Search for the cell housing the specified text and yield its [x, y] center coordinate. 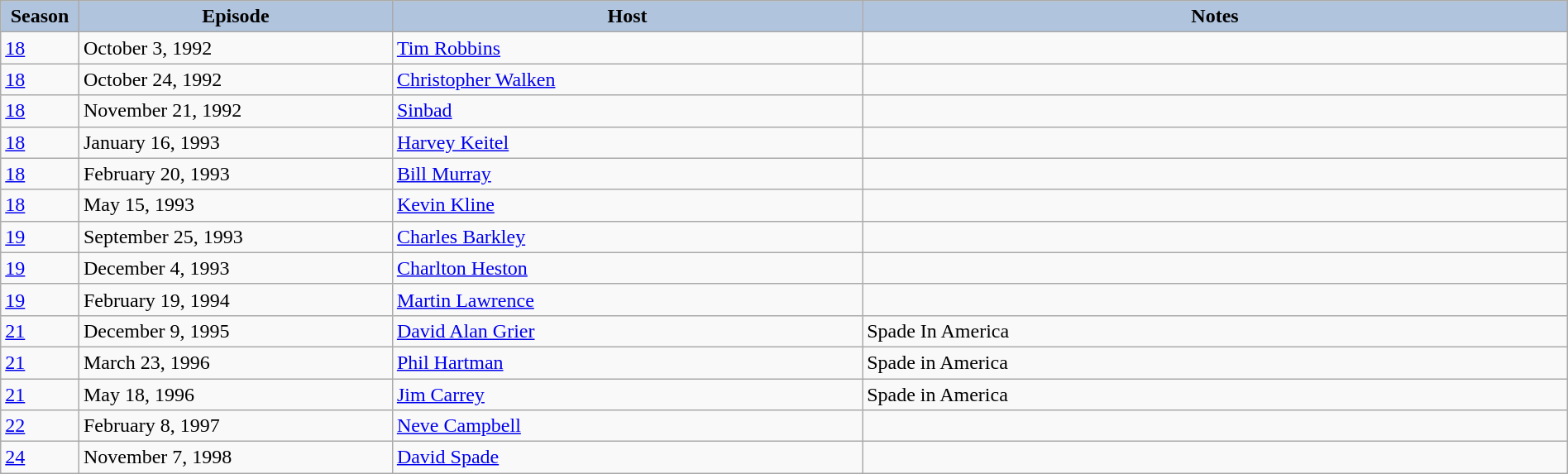
Tim Robbins [627, 48]
October 3, 1992 [235, 48]
Episode [235, 17]
Christopher Walken [627, 79]
February 20, 1993 [235, 174]
December 9, 1995 [235, 331]
Notes [1216, 17]
November 21, 1992 [235, 111]
February 19, 1994 [235, 299]
November 7, 1998 [235, 457]
October 24, 1992 [235, 79]
Sinbad [627, 111]
Kevin Kline [627, 205]
Season [40, 17]
December 4, 1993 [235, 268]
Phil Hartman [627, 362]
24 [40, 457]
Host [627, 17]
March 23, 1996 [235, 362]
February 8, 1997 [235, 426]
Jim Carrey [627, 395]
May 15, 1993 [235, 205]
Charles Barkley [627, 237]
David Spade [627, 457]
Neve Campbell [627, 426]
January 16, 1993 [235, 142]
May 18, 1996 [235, 395]
Charlton Heston [627, 268]
Bill Murray [627, 174]
22 [40, 426]
Martin Lawrence [627, 299]
Harvey Keitel [627, 142]
David Alan Grier [627, 331]
September 25, 1993 [235, 237]
Spade In America [1216, 331]
